Locate the cell with the specified text and output its (X, Y) center coordinate. 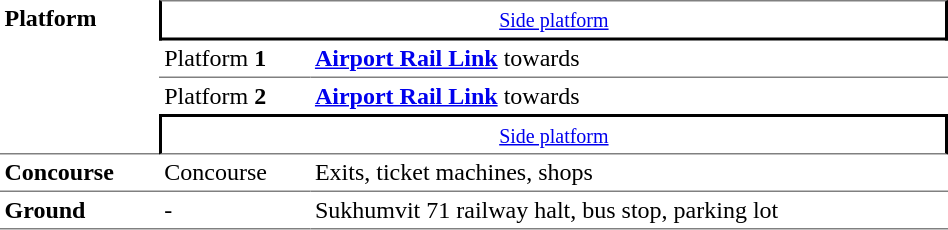
Platform (80, 77)
Ground (80, 211)
Exits, ticket machines, shops (629, 173)
Platform 1 (236, 59)
- (236, 211)
Sukhumvit 71 railway halt, bus stop, parking lot (629, 211)
Platform 2 (236, 96)
